From the cell containing the given text, extract its center point as [x, y] coordinate. 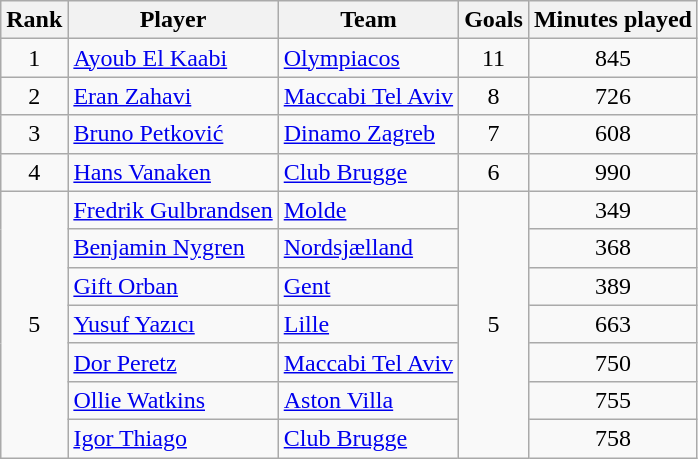
990 [612, 172]
Team [368, 20]
3 [34, 134]
Lille [368, 324]
Yusuf Yazıcı [173, 324]
Ayoub El Kaabi [173, 58]
Igor Thiago [173, 438]
Hans Vanaken [173, 172]
Nordsjælland [368, 248]
6 [494, 172]
Gift Orban [173, 286]
Eran Zahavi [173, 96]
8 [494, 96]
7 [494, 134]
Bruno Petković [173, 134]
Dor Peretz [173, 362]
Benjamin Nygren [173, 248]
Molde [368, 210]
663 [612, 324]
349 [612, 210]
Minutes played [612, 20]
755 [612, 400]
Olympiacos [368, 58]
845 [612, 58]
2 [34, 96]
758 [612, 438]
608 [612, 134]
Dinamo Zagreb [368, 134]
Rank [34, 20]
1 [34, 58]
Aston Villa [368, 400]
368 [612, 248]
750 [612, 362]
4 [34, 172]
Fredrik Gulbrandsen [173, 210]
Player [173, 20]
726 [612, 96]
389 [612, 286]
Ollie Watkins [173, 400]
Gent [368, 286]
11 [494, 58]
Goals [494, 20]
